Detect which cell encompasses the target text, then output its [X, Y] center coordinate. 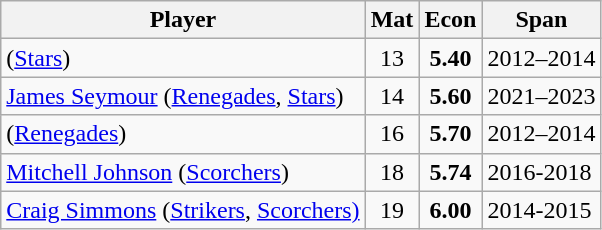
Span [542, 20]
Econ [450, 20]
5.40 [450, 58]
19 [392, 210]
2021–2023 [542, 96]
(Renegades) [183, 134]
6.00 [450, 210]
5.70 [450, 134]
(Stars) [183, 58]
2016-2018 [542, 172]
Mat [392, 20]
2014-2015 [542, 210]
14 [392, 96]
16 [392, 134]
Craig Simmons (Strikers, Scorchers) [183, 210]
5.74 [450, 172]
13 [392, 58]
18 [392, 172]
Player [183, 20]
James Seymour (Renegades, Stars) [183, 96]
5.60 [450, 96]
Mitchell Johnson (Scorchers) [183, 172]
